Return [x, y] of the center of cell containing provided text 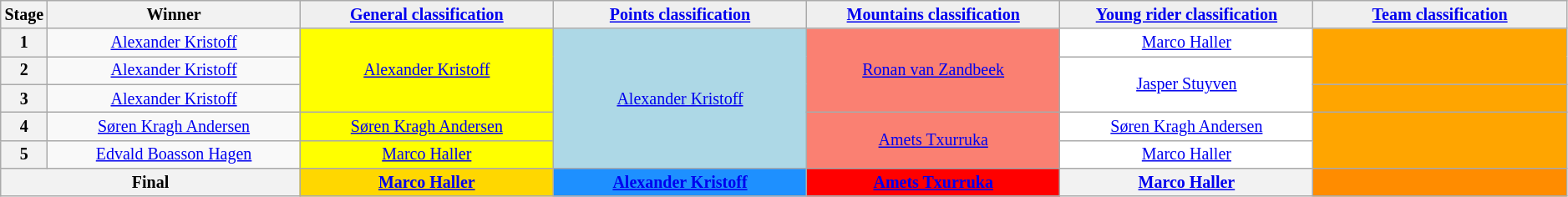
Winner [174, 15]
4 [24, 127]
Team classification [1440, 15]
Points classification [680, 15]
General classification [426, 15]
Edvald Boasson Hagen [174, 154]
3 [24, 98]
5 [24, 154]
Young rider classification [1186, 15]
Stage [24, 15]
2 [24, 70]
1 [24, 43]
Mountains classification [934, 15]
Final [150, 182]
Jasper Stuyven [1186, 85]
Ronan van Zandbeek [934, 71]
